Pinpoint the cell where the given text exists, returning its (X, Y) midpoint coordinate. 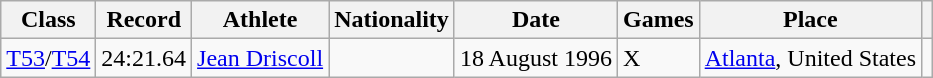
Games (658, 20)
Athlete (260, 20)
Nationality (392, 20)
24:21.64 (144, 58)
Record (144, 20)
Place (810, 20)
X (658, 58)
18 August 1996 (536, 58)
Atlanta, United States (810, 58)
Jean Driscoll (260, 58)
Date (536, 20)
Class (48, 20)
T53/T54 (48, 58)
